Scan for the cell matching the given text and deliver its (x, y) coordinate at center. 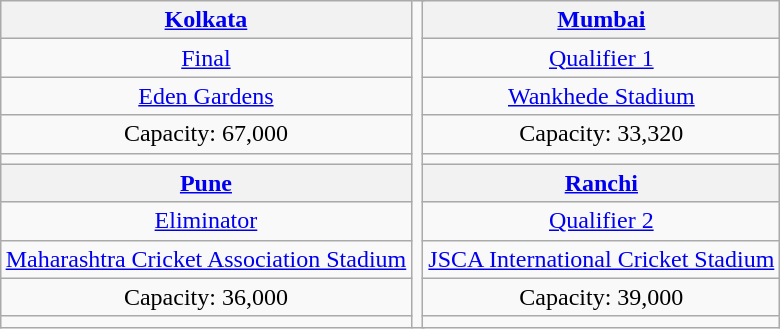
Wankhede Stadium (602, 96)
Eliminator (206, 221)
JSCA International Cricket Stadium (602, 259)
Qualifier 2 (602, 221)
Capacity: 33,320 (602, 134)
Mumbai (602, 20)
Final (206, 58)
Capacity: 67,000 (206, 134)
Pune (206, 183)
Eden Gardens (206, 96)
Capacity: 39,000 (602, 297)
Qualifier 1 (602, 58)
Kolkata (206, 20)
Ranchi (602, 183)
Capacity: 36,000 (206, 297)
Maharashtra Cricket Association Stadium (206, 259)
